Find where the given text appears and provide that cell's center as [x, y] coordinate. 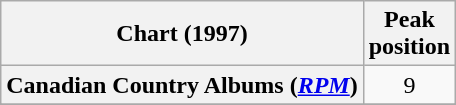
Peak position [409, 34]
9 [409, 85]
Chart (1997) [182, 34]
Canadian Country Albums (RPM) [182, 85]
